Detect which cell encompasses the target text, then output its [X, Y] center coordinate. 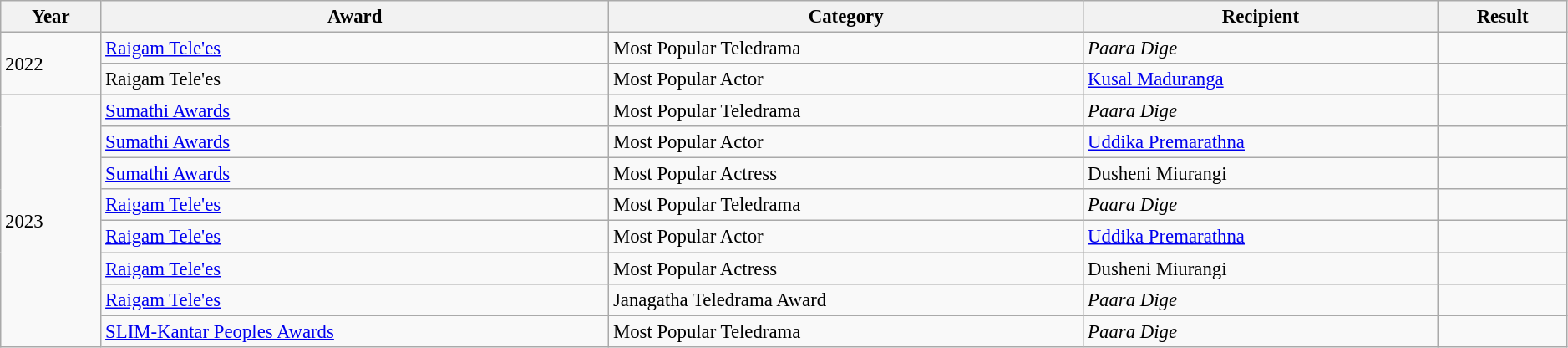
Recipient [1261, 17]
2022 [51, 64]
Award [355, 17]
2023 [51, 221]
Janagatha Teledrama Award [846, 299]
Category [846, 17]
SLIM-Kantar Peoples Awards [355, 331]
Year [51, 17]
Kusal Maduranga [1261, 79]
Result [1502, 17]
